Return [X, Y] of the center of cell containing provided text 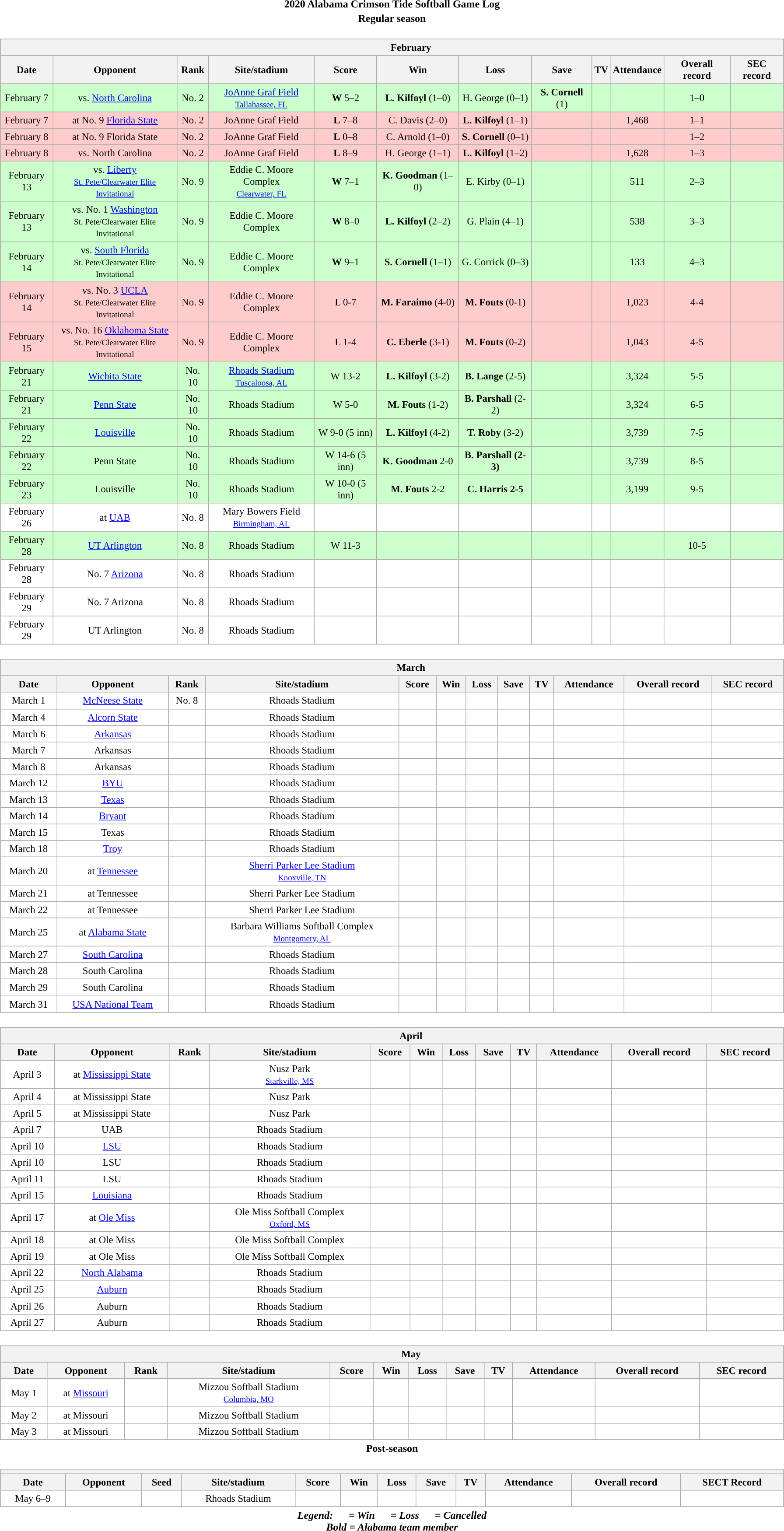
L 0-7 [346, 302]
4-5 [697, 342]
G. Plain (4–1) [495, 221]
W 5–2 [346, 98]
C. Harris 2-5 [495, 489]
May [392, 1354]
L. Kilfoyl (2–2) [418, 221]
March 22 [29, 910]
1,628 [637, 153]
vs. LibertySt. Pete/Clearwater Elite Invitational [115, 182]
W 11-3 [346, 545]
Eddie C. Moore ComplexClearwater, FL [262, 182]
March 21 [29, 893]
511 [637, 182]
March 13 [29, 799]
April 18 [27, 1240]
Bryant [113, 816]
April 25 [27, 1289]
April 15 [27, 1195]
1,043 [637, 342]
Alcorn State [113, 717]
March 1 [29, 701]
5-5 [697, 376]
1–2 [697, 137]
L. Kilfoyl (4-2) [418, 432]
March 4 [29, 717]
S. Cornell (1) [562, 98]
Mary Bowers FieldBirmingham, AL [262, 517]
W 7–1 [346, 182]
M. Fouts 2-2 [418, 489]
February 15 [27, 342]
B. Parshall (2-3) [495, 461]
April 26 [27, 1306]
May 3 [24, 1432]
C. Arnold (1–0) [418, 137]
March 29 [29, 988]
C. Eberle (3-1) [418, 342]
4–3 [697, 262]
April 3 [27, 1075]
W 8–0 [346, 221]
L 8–9 [346, 153]
538 [637, 221]
M. Fouts (0-1) [495, 302]
at UAB [115, 517]
W 9-0 (5 inn) [346, 432]
S. Cornell (0–1) [495, 137]
W 14-6 (5 inn) [346, 461]
April 5 [27, 1113]
1–0 [697, 98]
G. Corrick (0–3) [495, 262]
Barbara Williams Softball ComplexMontgomery, AL [302, 932]
March 8 [29, 767]
L. Kilfoyl (3-2) [418, 376]
Louisiana [112, 1195]
L 1-4 [346, 342]
Ole Miss Softball ComplexOxford, MS [290, 1218]
vs. No. 1 WashingtonSt. Pete/Clearwater Elite Invitational [115, 221]
W 5-0 [346, 404]
L. Kilfoyl (1–1) [495, 120]
UAB [112, 1130]
W 9–1 [346, 262]
4-4 [697, 302]
B. Parshall (2-2) [495, 404]
L 0–8 [346, 137]
3–3 [697, 221]
April 19 [27, 1257]
H. George (1–1) [418, 153]
April 17 [27, 1218]
Mizzou Softball StadiumColumbia, MO [248, 1392]
W 13-2 [346, 376]
8-5 [697, 461]
1–3 [697, 153]
Sherri Parker Lee StadiumKnoxville, TN [302, 871]
May 1 [24, 1392]
T. Roby (3-2) [495, 432]
133 [637, 262]
H. George (0–1) [495, 98]
at Alabama State [113, 932]
E. Kirby (0–1) [495, 182]
3,199 [637, 489]
L. Kilfoyl (1–2) [495, 153]
9-5 [697, 489]
March 15 [29, 832]
March 6 [29, 734]
C. Davis (2–0) [418, 120]
May 6–9 [33, 1499]
L 7–8 [346, 120]
2–3 [697, 182]
BYU [113, 783]
April 11 [27, 1179]
March 25 [29, 932]
7-5 [697, 432]
February 26 [27, 517]
Troy [113, 849]
JoAnne Graf FieldTallahassee, FL [262, 98]
M. Faraimo (4-0) [418, 302]
K. Goodman 2-0 [418, 461]
March 27 [29, 955]
Wichita State [115, 376]
May 2 [24, 1415]
M. Fouts (0-2) [495, 342]
vs. No. 3 UCLASt. Pete/Clearwater Elite Invitational [115, 302]
March 28 [29, 971]
March 7 [29, 750]
10-5 [697, 545]
March 20 [29, 871]
B. Lange (2-5) [495, 376]
Nusz ParkStarkville, MS [290, 1075]
1–1 [697, 120]
February [392, 47]
February 23 [27, 489]
USA National Team [113, 1004]
vs. South FloridaSt. Pete/Clearwater Elite Invitational [115, 262]
1,023 [637, 302]
March 12 [29, 783]
M. Fouts (1-2) [418, 404]
March [392, 668]
K. Goodman (1–0) [418, 182]
6-5 [697, 404]
April 27 [27, 1322]
April 7 [27, 1130]
W 10-0 (5 inn) [346, 489]
1,468 [637, 120]
March 14 [29, 816]
McNeese State [113, 701]
North Alabama [112, 1273]
April 4 [27, 1097]
March 18 [29, 849]
L. Kilfoyl (1–0) [418, 98]
April [392, 1036]
SECT Record [732, 1482]
April 22 [27, 1273]
March 31 [29, 1004]
Seed [162, 1482]
Rhoads StadiumTuscaloosa, AL [262, 376]
S. Cornell (1–1) [418, 262]
vs. No. 16 Oklahoma StateSt. Pete/Clearwater Elite Invitational [115, 342]
